Pinpoint the cell where the given text exists, returning its [x, y] midpoint coordinate. 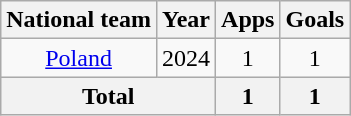
Apps [248, 20]
Poland [79, 58]
National team [79, 20]
2024 [186, 58]
Year [186, 20]
Total [108, 96]
Goals [315, 20]
